Find where the given text appears and provide that cell's center as (x, y) coordinate. 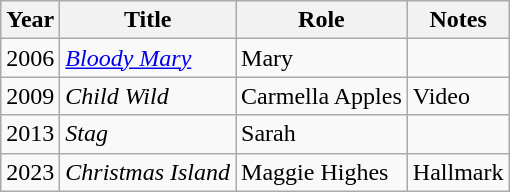
2013 (30, 134)
Maggie Highes (322, 172)
Title (148, 20)
Year (30, 20)
2006 (30, 58)
Role (322, 20)
Bloody Mary (148, 58)
Carmella Apples (322, 96)
Notes (458, 20)
Child Wild (148, 96)
Hallmark (458, 172)
Video (458, 96)
2009 (30, 96)
Sarah (322, 134)
Christmas Island (148, 172)
2023 (30, 172)
Mary (322, 58)
Stag (148, 134)
